Detect which cell encompasses the target text, then output its [x, y] center coordinate. 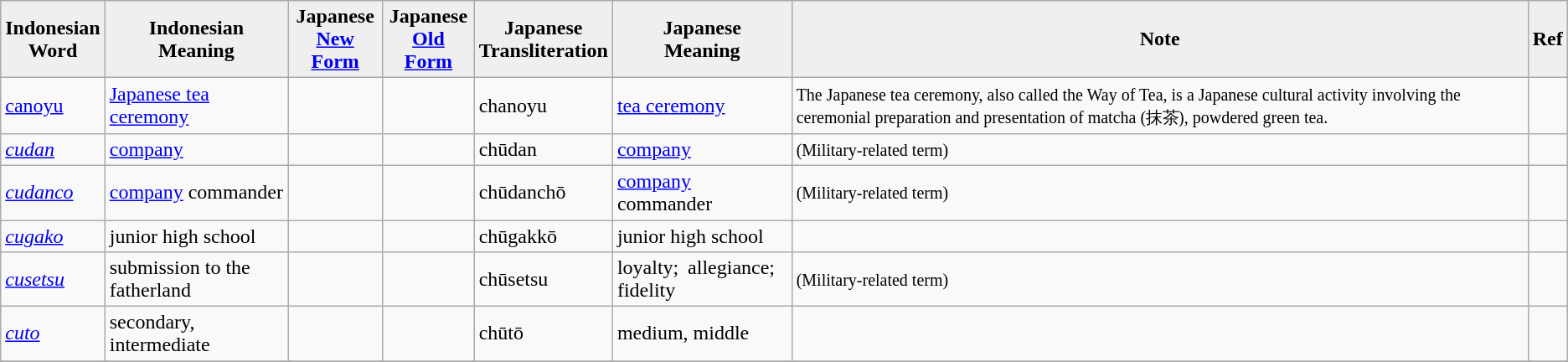
chūdan [543, 149]
Japanese New Form [335, 39]
chanoyu [543, 106]
chūtō [543, 334]
canoyu [53, 106]
tea ceremony [702, 106]
Note [1159, 39]
Japanese Old Form [429, 39]
loyalty; allegiance; fidelity [702, 280]
Indonesian Meaning [196, 39]
Indonesian Word [53, 39]
cuto [53, 334]
secondary, intermediate [196, 334]
cugako [53, 235]
cudan [53, 149]
chūgakkō [543, 235]
Japanese tea ceremony [196, 106]
Japanese Meaning [702, 39]
submission to the fatherland [196, 280]
chūsetsu [543, 280]
cusetsu [53, 280]
cudanco [53, 193]
medium, middle [702, 334]
Japanese Transliteration [543, 39]
Ref [1548, 39]
chūdanchō [543, 193]
